Capture the cell that displays the provided text and extract its [x, y] central coordinate. 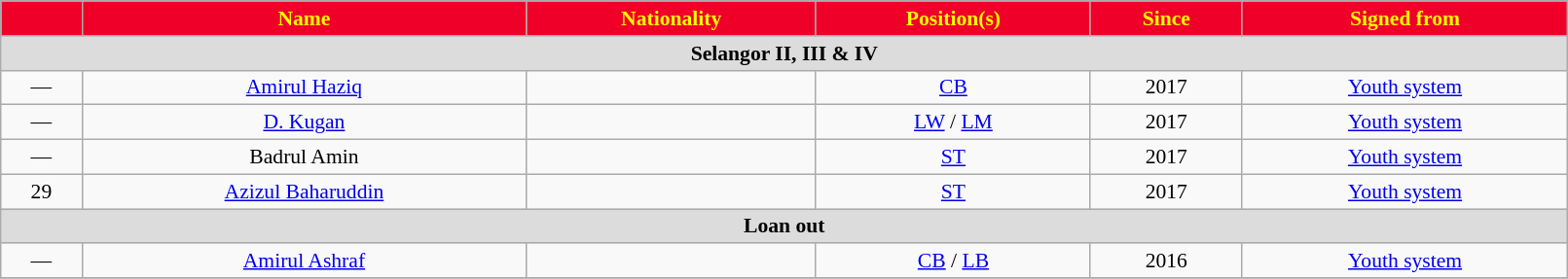
Loan out [784, 227]
29 [41, 192]
Nationality [672, 18]
Selangor II, III & IV [784, 53]
2016 [1166, 262]
Name [304, 18]
Signed from [1405, 18]
D. Kugan [304, 122]
Amirul Ashraf [304, 262]
LW / LM [953, 122]
CB [953, 87]
Azizul Baharuddin [304, 192]
CB / LB [953, 262]
Badrul Amin [304, 157]
Position(s) [953, 18]
Amirul Haziq [304, 87]
Since [1166, 18]
